Detect which cell encompasses the target text, then output its [x, y] center coordinate. 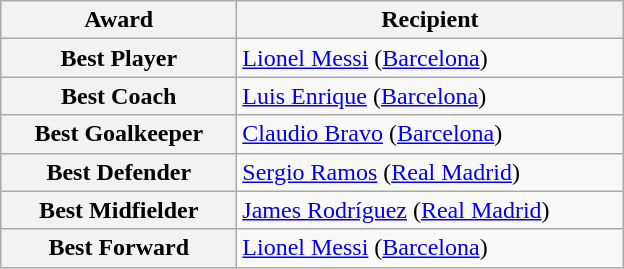
Best Defender [119, 172]
Award [119, 20]
Recipient [430, 20]
Luis Enrique (Barcelona) [430, 96]
Best Player [119, 58]
James Rodríguez (Real Madrid) [430, 210]
Best Forward [119, 248]
Best Midfielder [119, 210]
Best Coach [119, 96]
Claudio Bravo (Barcelona) [430, 134]
Best Goalkeeper [119, 134]
Sergio Ramos (Real Madrid) [430, 172]
